Pinpoint the cell where the given text exists, returning its [x, y] midpoint coordinate. 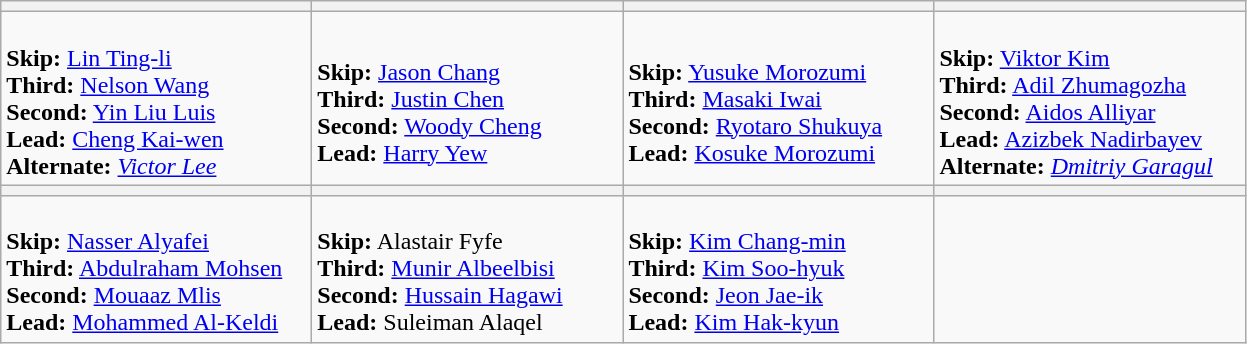
Skip: Alastair Fyfe Third: Munir Albeelbisi Second: Hussain Hagawi Lead: Suleiman Alaqel [468, 269]
Skip: Yusuke Morozumi Third: Masaki Iwai Second: Ryotaro Shukuya Lead: Kosuke Morozumi [778, 98]
Skip: Jason Chang Third: Justin Chen Second: Woody Cheng Lead: Harry Yew [468, 98]
Skip: Kim Chang-min Third: Kim Soo-hyuk Second: Jeon Jae-ik Lead: Kim Hak-kyun [778, 269]
Skip: Nasser Alyafei Third: Abdulraham Mohsen Second: Mouaaz Mlis Lead: Mohammed Al-Keldi [156, 269]
Skip: Lin Ting-li Third: Nelson Wang Second: Yin Liu Luis Lead: Cheng Kai-wen Alternate: Victor Lee [156, 98]
Skip: Viktor Kim Third: Adil Zhumagozha Second: Aidos Alliyar Lead: Azizbek Nadirbayev Alternate: Dmitriy Garagul [1090, 98]
